Return the (x, y) coordinate for the center point of the cell that contains the specified text.  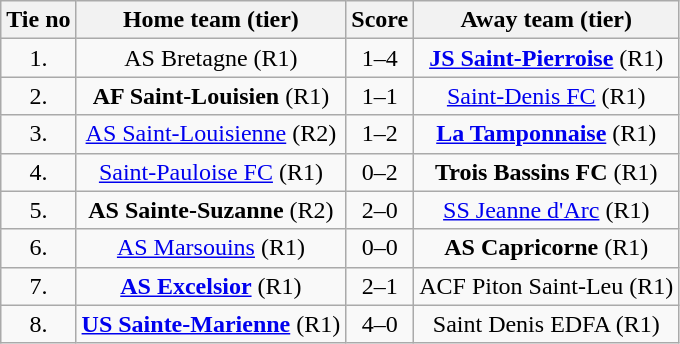
AS Saint-Louisienne (R2) (211, 134)
AS Capricorne (R1) (546, 248)
5. (38, 210)
1–2 (380, 134)
ACF Piton Saint-Leu (R1) (546, 286)
1–4 (380, 58)
Saint-Denis FC (R1) (546, 96)
4. (38, 172)
1–1 (380, 96)
Trois Bassins FC (R1) (546, 172)
Home team (tier) (211, 20)
JS Saint-Pierroise (R1) (546, 58)
0–2 (380, 172)
Tie no (38, 20)
8. (38, 324)
AF Saint-Louisien (R1) (211, 96)
0–0 (380, 248)
Saint-Pauloise FC (R1) (211, 172)
SS Jeanne d'Arc (R1) (546, 210)
Saint Denis EDFA (R1) (546, 324)
Score (380, 20)
7. (38, 286)
6. (38, 248)
1. (38, 58)
AS Bretagne (R1) (211, 58)
4–0 (380, 324)
AS Excelsior (R1) (211, 286)
AS Sainte-Suzanne (R2) (211, 210)
2. (38, 96)
US Sainte-Marienne (R1) (211, 324)
3. (38, 134)
Away team (tier) (546, 20)
La Tamponnaise (R1) (546, 134)
2–1 (380, 286)
AS Marsouins (R1) (211, 248)
2–0 (380, 210)
